For the text-containing cell, return its midpoint in (X, Y) coordinate format. 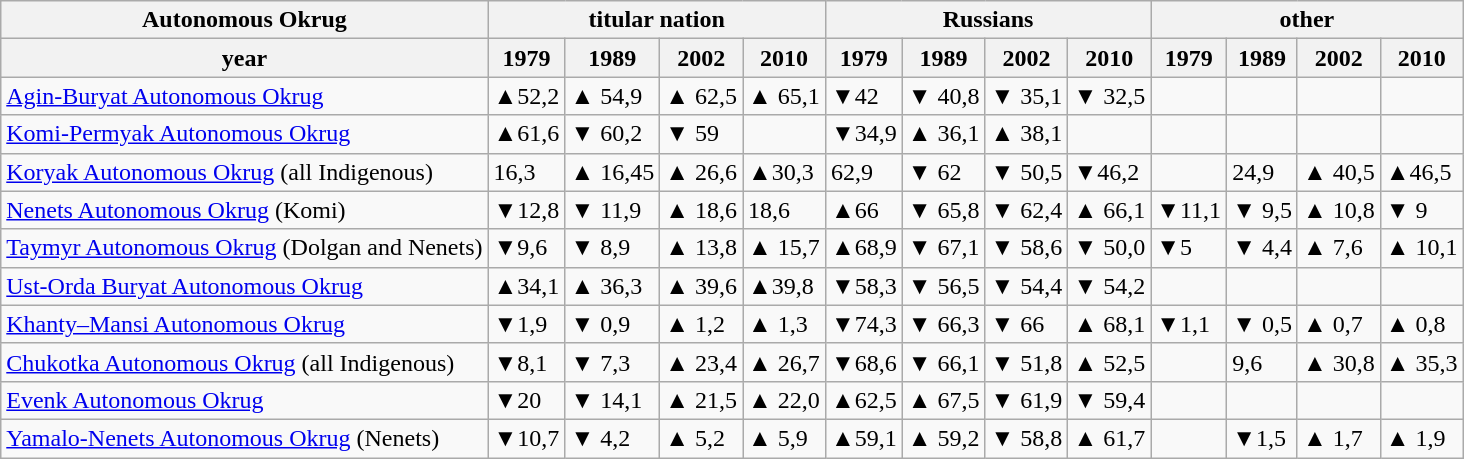
▼ 8,9 (612, 248)
Autonomous Okrug (244, 20)
▼ 9 (1422, 210)
▲61,6 (526, 134)
▼ 4,2 (612, 438)
Komi-Permyak Autonomous Okrug (244, 134)
▼ 9,5 (1262, 210)
▲ 66,1 (1110, 210)
▲ 1,7 (1338, 438)
▼ 66 (1026, 324)
▼8,1 (526, 362)
Taymyr Autonomous Okrug (Dolgan and Nenets) (244, 248)
Nenets Autonomous Okrug (Komi) (244, 210)
▼11,1 (1189, 210)
▲ 35,3 (1422, 362)
▼ 51,8 (1026, 362)
▲ 18,6 (702, 210)
62,9 (864, 172)
▼74,3 (864, 324)
▲ 1,2 (702, 324)
Koryak Autonomous Okrug (all Indigenous) (244, 172)
▼5 (1189, 248)
▼ 59 (702, 134)
Russians (988, 20)
9,6 (1262, 362)
▼ 35,1 (1026, 96)
▲ 10,1 (1422, 248)
▼ 0,9 (612, 324)
▼ 62 (944, 172)
▼12,8 (526, 210)
▲ 0,7 (1338, 324)
▼ 66,1 (944, 362)
▼10,7 (526, 438)
▲46,5 (1422, 172)
▲ 22,0 (784, 400)
▲ 30,8 (1338, 362)
Chukotka Autonomous Okrug (all Indigenous) (244, 362)
▲ 21,5 (702, 400)
▲ 1,3 (784, 324)
▼ 54,4 (1026, 286)
Yamalo-Nenets Autonomous Okrug (Nenets) (244, 438)
18,6 (784, 210)
▼ 65,8 (944, 210)
other (1307, 20)
▲ 7,6 (1338, 248)
▼ 67,1 (944, 248)
▼ 66,3 (944, 324)
▲ 62,5 (702, 96)
▲ 15,7 (784, 248)
▲52,2 (526, 96)
▼ 0,5 (1262, 324)
▲30,3 (784, 172)
▲ 23,4 (702, 362)
▲ 5,2 (702, 438)
▼1,5 (1262, 438)
▼ 14,1 (612, 400)
▲ 36,3 (612, 286)
▼42 (864, 96)
▲ 39,6 (702, 286)
▲ 40,5 (1338, 172)
Agin-Buryat Autonomous Okrug (244, 96)
▲ 36,1 (944, 134)
▼1,1 (1189, 324)
▲ 1,9 (1422, 438)
▲ 59,2 (944, 438)
▼1,9 (526, 324)
titular nation (656, 20)
▲ 26,6 (702, 172)
▼ 59,4 (1110, 400)
▲ 65,1 (784, 96)
▲39,8 (784, 286)
▼ 11,9 (612, 210)
▼20 (526, 400)
▼ 54,2 (1110, 286)
▼68,6 (864, 362)
24,9 (1262, 172)
year (244, 58)
Ust-Orda Buryat Autonomous Okrug (244, 286)
▲34,1 (526, 286)
▲68,9 (864, 248)
16,3 (526, 172)
▼ 50,5 (1026, 172)
▲ 0,8 (1422, 324)
▲ 67,5 (944, 400)
▲66 (864, 210)
▲ 38,1 (1026, 134)
▼ 50,0 (1110, 248)
▲ 10,8 (1338, 210)
▲ 26,7 (784, 362)
▲ 13,8 (702, 248)
▼ 7,3 (612, 362)
Evenk Autonomous Okrug (244, 400)
▼9,6 (526, 248)
▼ 32,5 (1110, 96)
▲ 68,1 (1110, 324)
▼ 61,9 (1026, 400)
▲ 61,7 (1110, 438)
Khanty–Mansi Autonomous Okrug (244, 324)
▼ 58,8 (1026, 438)
▲ 54,9 (612, 96)
▲59,1 (864, 438)
▼34,9 (864, 134)
▼ 60,2 (612, 134)
▲ 16,45 (612, 172)
▼ 40,8 (944, 96)
▲ 5,9 (784, 438)
▲62,5 (864, 400)
▲ 52,5 (1110, 362)
▼ 62,4 (1026, 210)
▼58,3 (864, 286)
▼46,2 (1110, 172)
▼ 56,5 (944, 286)
▼ 58,6 (1026, 248)
▼ 4,4 (1262, 248)
